Output the [x, y] coordinate of the center of the cell containing the given text.  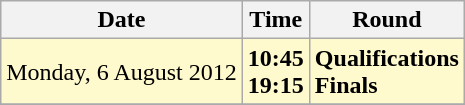
Date [122, 20]
Monday, 6 August 2012 [122, 72]
10:4519:15 [276, 72]
Round [386, 20]
Time [276, 20]
QualificationsFinals [386, 72]
